Provide the (x, y) coordinate of the cell's center where the given text is located.  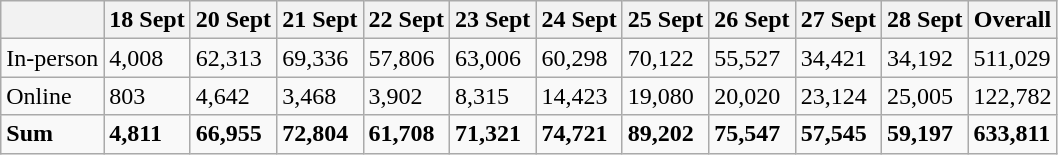
34,421 (838, 58)
803 (147, 96)
25,005 (925, 96)
75,547 (752, 134)
19,080 (665, 96)
14,423 (579, 96)
3,902 (406, 96)
511,029 (1012, 58)
4,811 (147, 134)
55,527 (752, 58)
4,008 (147, 58)
34,192 (925, 58)
18 Sept (147, 20)
69,336 (320, 58)
3,468 (320, 96)
57,806 (406, 58)
23 Sept (492, 20)
63,006 (492, 58)
122,782 (1012, 96)
26 Sept (752, 20)
20,020 (752, 96)
4,642 (233, 96)
20 Sept (233, 20)
25 Sept (665, 20)
In-person (52, 58)
62,313 (233, 58)
633,811 (1012, 134)
21 Sept (320, 20)
60,298 (579, 58)
24 Sept (579, 20)
72,804 (320, 134)
66,955 (233, 134)
89,202 (665, 134)
57,545 (838, 134)
28 Sept (925, 20)
71,321 (492, 134)
Sum (52, 134)
70,122 (665, 58)
74,721 (579, 134)
8,315 (492, 96)
61,708 (406, 134)
59,197 (925, 134)
27 Sept (838, 20)
23,124 (838, 96)
Overall (1012, 20)
22 Sept (406, 20)
Online (52, 96)
